Scan for the cell matching the given text and deliver its [x, y] coordinate at center. 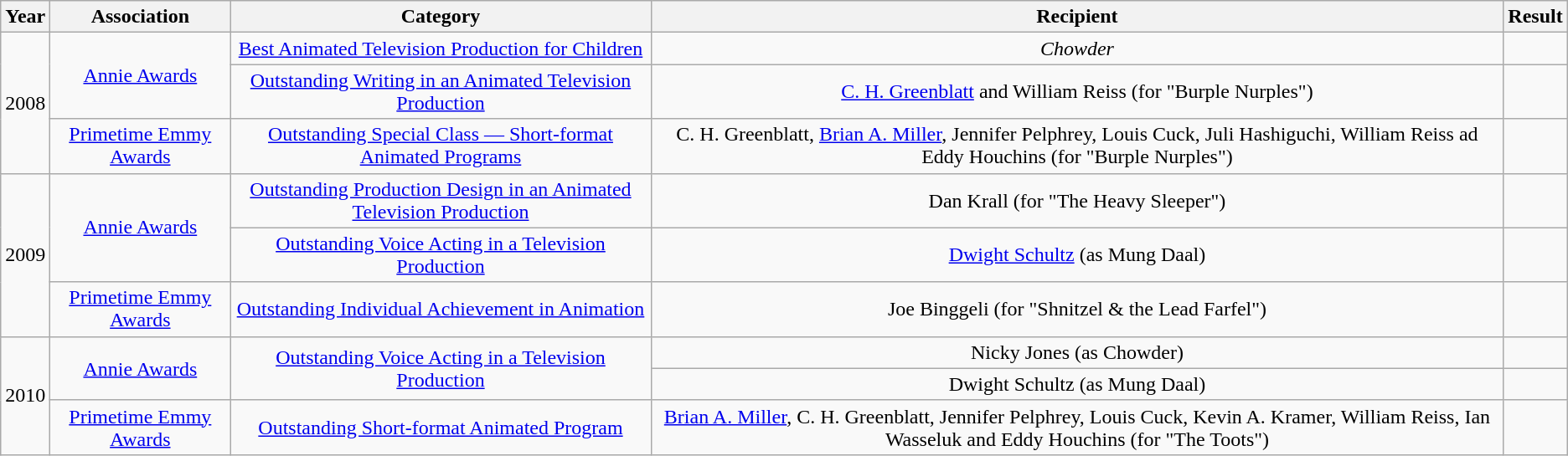
Outstanding Production Design in an Animated Television Production [441, 201]
C. H. Greenblatt and William Reiss (for "Burple Nurples") [1077, 92]
Chowder [1077, 49]
Outstanding Special Class — Short-format Animated Programs [441, 146]
Category [441, 17]
Recipient [1077, 17]
Best Animated Television Production for Children [441, 49]
2008 [25, 103]
Joe Binggeli (for "Shnitzel & the Lead Farfel") [1077, 310]
Brian A. Miller, C. H. Greenblatt, Jennifer Pelphrey, Louis Cuck, Kevin A. Kramer, William Reiss, Ian Wasseluk and Eddy Houchins (for "The Toots") [1077, 427]
Nicky Jones (as Chowder) [1077, 352]
Dan Krall (for "The Heavy Sleeper") [1077, 201]
Association [141, 17]
C. H. Greenblatt, Brian A. Miller, Jennifer Pelphrey, Louis Cuck, Juli Hashiguchi, William Reiss ad Eddy Houchins (for "Burple Nurples") [1077, 146]
Year [25, 17]
Result [1535, 17]
Outstanding Writing in an Animated Television Production [441, 92]
Outstanding Individual Achievement in Animation [441, 310]
2010 [25, 395]
Outstanding Short-format Animated Program [441, 427]
2009 [25, 254]
